Search for the cell housing the specified text and yield its (x, y) center coordinate. 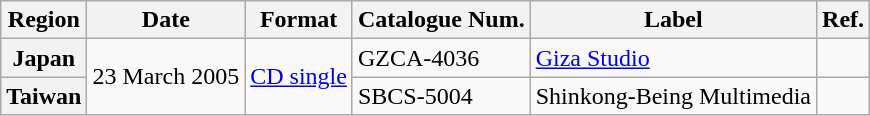
Japan (44, 58)
Format (299, 20)
Ref. (844, 20)
23 March 2005 (166, 77)
Catalogue Num. (441, 20)
Label (673, 20)
SBCS-5004 (441, 96)
CD single (299, 77)
Date (166, 20)
Region (44, 20)
Shinkong-Being Multimedia (673, 96)
Taiwan (44, 96)
GZCA-4036 (441, 58)
Giza Studio (673, 58)
